Capture the cell that displays the provided text and extract its (X, Y) central coordinate. 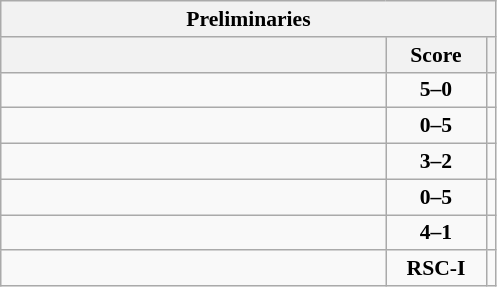
5–0 (436, 90)
RSC-I (436, 269)
3–2 (436, 162)
Score (436, 55)
Preliminaries (248, 19)
4–1 (436, 233)
